Locate the cell with the specified text and output its [X, Y] center coordinate. 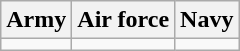
Navy [207, 20]
Air force [124, 20]
Army [36, 20]
